Determine the (x, y) coordinate at the center of the cell enclosing the given text.  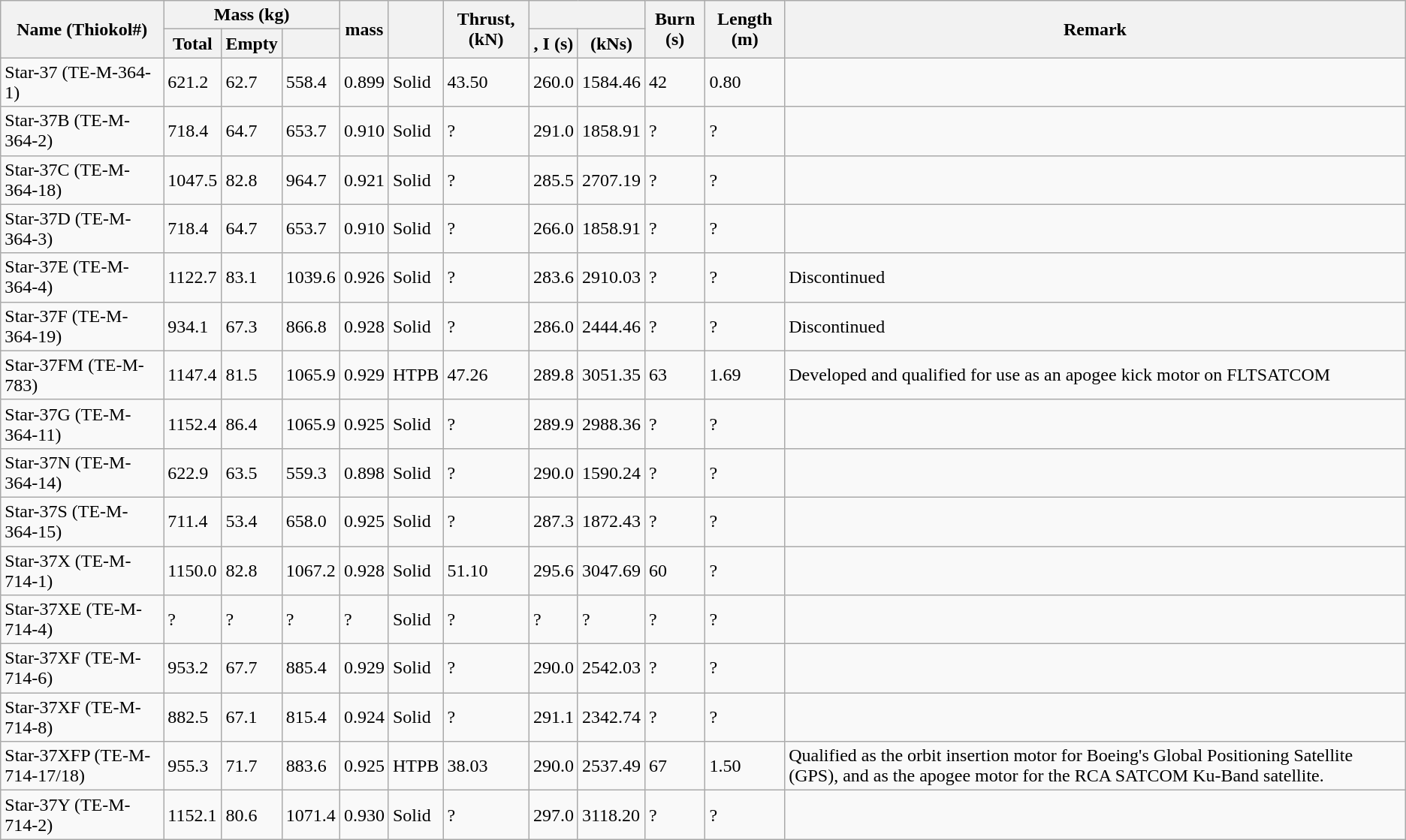
67 (675, 766)
260.0 (553, 83)
80.6 (252, 815)
62.7 (252, 83)
60 (675, 571)
1071.4 (311, 815)
658.0 (311, 521)
1872.43 (611, 521)
47.26 (487, 375)
2537.49 (611, 766)
71.7 (252, 766)
882.5 (192, 718)
2988.36 (611, 423)
1047.5 (192, 180)
Star-37E (TE-M-364-4) (83, 278)
42 (675, 83)
43.50 (487, 83)
1584.46 (611, 83)
Length (m) (745, 29)
0.926 (364, 278)
815.4 (311, 718)
63.5 (252, 473)
285.5 (553, 180)
Total (192, 44)
2342.74 (611, 718)
Star-37 (TE-M-364-1) (83, 83)
86.4 (252, 423)
1590.24 (611, 473)
3047.69 (611, 571)
1122.7 (192, 278)
67.7 (252, 668)
1152.4 (192, 423)
621.2 (192, 83)
1152.1 (192, 815)
559.3 (311, 473)
mass (364, 29)
1.69 (745, 375)
1.50 (745, 766)
286.0 (553, 326)
883.6 (311, 766)
51.10 (487, 571)
Remark (1095, 29)
287.3 (553, 521)
558.4 (311, 83)
2444.46 (611, 326)
Star-37G (TE-M-364-11) (83, 423)
283.6 (553, 278)
(kNs) (611, 44)
1067.2 (311, 571)
Star-37XF (TE-M-714-8) (83, 718)
Star-37C (TE-M-364-18) (83, 180)
53.4 (252, 521)
0.80 (745, 83)
Star-37XE (TE-M-714-4) (83, 620)
Thrust, (kN) (487, 29)
2910.03 (611, 278)
291.0 (553, 131)
289.9 (553, 423)
934.1 (192, 326)
Star-37FM (TE-M-783) (83, 375)
0.899 (364, 83)
Star-37F (TE-M-364-19) (83, 326)
3051.35 (611, 375)
38.03 (487, 766)
297.0 (553, 815)
2542.03 (611, 668)
Star-37B (TE-M-364-2) (83, 131)
2707.19 (611, 180)
291.1 (553, 718)
83.1 (252, 278)
289.8 (553, 375)
Name (Thiokol#) (83, 29)
1150.0 (192, 571)
Star-37XFP (TE-M-714-17/18) (83, 766)
Star-37X (TE-M-714-1) (83, 571)
295.6 (553, 571)
67.1 (252, 718)
Qualified as the orbit insertion motor for Boeing's Global Positioning Satellite (GPS), and as the apogee motor for the RCA SATCOM Ku-Band satellite. (1095, 766)
964.7 (311, 180)
Burn (s) (675, 29)
Empty (252, 44)
622.9 (192, 473)
1039.6 (311, 278)
Star-37XF (TE-M-714-6) (83, 668)
Star-37D (TE-M-364-3) (83, 228)
0.921 (364, 180)
81.5 (252, 375)
63 (675, 375)
266.0 (553, 228)
Star-37Y (TE-M-714-2) (83, 815)
885.4 (311, 668)
953.2 (192, 668)
0.898 (364, 473)
Developed and qualified for use as an apogee kick motor on FLTSATCOM (1095, 375)
67.3 (252, 326)
Mass (kg) (252, 15)
0.930 (364, 815)
1147.4 (192, 375)
955.3 (192, 766)
711.4 (192, 521)
3118.20 (611, 815)
, I (s) (553, 44)
Star-37S (TE-M-364-15) (83, 521)
Star-37N (TE-M-364-14) (83, 473)
866.8 (311, 326)
0.924 (364, 718)
